Identify which cell holds the provided text, then report its (X, Y) central coordinate. 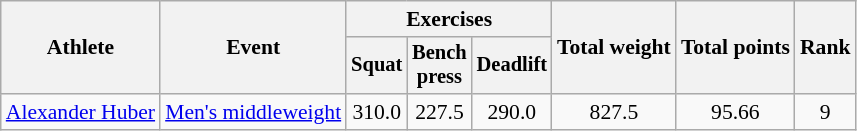
Men's middleweight (253, 112)
95.66 (736, 112)
827.5 (614, 112)
Exercises (449, 19)
9 (826, 112)
Squat (376, 66)
Event (253, 48)
Rank (826, 48)
290.0 (512, 112)
Total weight (614, 48)
Athlete (80, 48)
Total points (736, 48)
Benchpress (439, 66)
Deadlift (512, 66)
Alexander Huber (80, 112)
310.0 (376, 112)
227.5 (439, 112)
